Extract the [x, y] coordinate from the center of the cell holding the provided text.  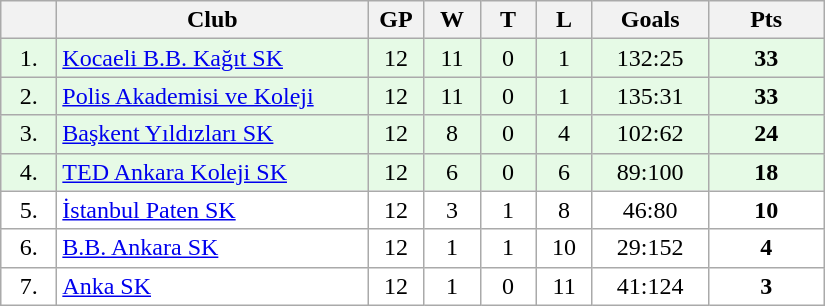
B.B. Ankara SK [212, 248]
İstanbul Paten SK [212, 210]
46:80 [650, 210]
Başkent Yıldızları SK [212, 134]
TED Ankara Koleji SK [212, 172]
1. [29, 58]
6. [29, 248]
W [452, 20]
89:100 [650, 172]
GP [396, 20]
L [564, 20]
Kocaeli B.B. Kağıt SK [212, 58]
Anka SK [212, 286]
3. [29, 134]
24 [766, 134]
18 [766, 172]
T [508, 20]
102:62 [650, 134]
4. [29, 172]
41:124 [650, 286]
Goals [650, 20]
132:25 [650, 58]
Polis Akademisi ve Koleji [212, 96]
2. [29, 96]
135:31 [650, 96]
Club [212, 20]
29:152 [650, 248]
5. [29, 210]
Pts [766, 20]
7. [29, 286]
